Scan for the cell matching the given text and deliver its [X, Y] coordinate at center. 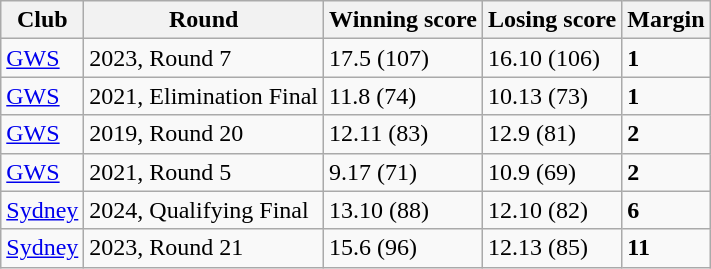
2023, Round 21 [204, 248]
2021, Elimination Final [204, 96]
16.10 (106) [552, 58]
17.5 (107) [404, 58]
13.10 (88) [404, 210]
2019, Round 20 [204, 134]
Round [204, 20]
10.9 (69) [552, 172]
12.9 (81) [552, 134]
Margin [666, 20]
6 [666, 210]
9.17 (71) [404, 172]
12.11 (83) [404, 134]
10.13 (73) [552, 96]
Club [42, 20]
Winning score [404, 20]
11 [666, 248]
2021, Round 5 [204, 172]
12.13 (85) [552, 248]
11.8 (74) [404, 96]
2023, Round 7 [204, 58]
Losing score [552, 20]
2024, Qualifying Final [204, 210]
15.6 (96) [404, 248]
12.10 (82) [552, 210]
